Pinpoint the cell where the given text exists, returning its (X, Y) midpoint coordinate. 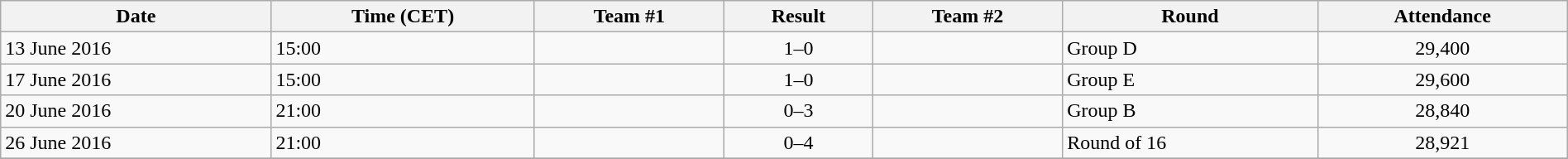
17 June 2016 (136, 79)
Team #2 (968, 17)
Result (799, 17)
29,400 (1442, 48)
Group E (1190, 79)
28,840 (1442, 111)
Group B (1190, 111)
0–3 (799, 111)
29,600 (1442, 79)
28,921 (1442, 142)
20 June 2016 (136, 111)
0–4 (799, 142)
Attendance (1442, 17)
Group D (1190, 48)
Round (1190, 17)
Team #1 (629, 17)
Date (136, 17)
13 June 2016 (136, 48)
Time (CET) (403, 17)
Round of 16 (1190, 142)
26 June 2016 (136, 142)
